Capture the cell that displays the provided text and extract its (x, y) central coordinate. 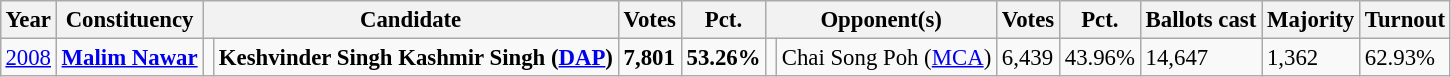
Ballots cast (1200, 20)
Candidate (410, 20)
6,439 (1028, 57)
53.26% (724, 57)
Keshvinder Singh Kashmir Singh (DAP) (416, 57)
1,362 (1311, 57)
Opponent(s) (882, 20)
Malim Nawar (130, 57)
Year (28, 20)
62.93% (1406, 57)
14,647 (1200, 57)
2008 (28, 57)
43.96% (1100, 57)
Turnout (1406, 20)
Chai Song Poh (MCA) (886, 57)
7,801 (650, 57)
Majority (1311, 20)
Constituency (130, 20)
